Determine the (x, y) coordinate at the center of the cell enclosing the given text.  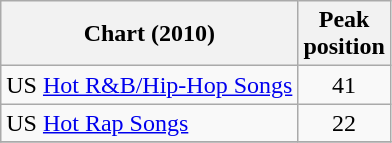
22 (344, 123)
Chart (2010) (150, 34)
41 (344, 85)
Peakposition (344, 34)
US Hot R&B/Hip-Hop Songs (150, 85)
US Hot Rap Songs (150, 123)
